Locate the cell with the specified text and output its (x, y) center coordinate. 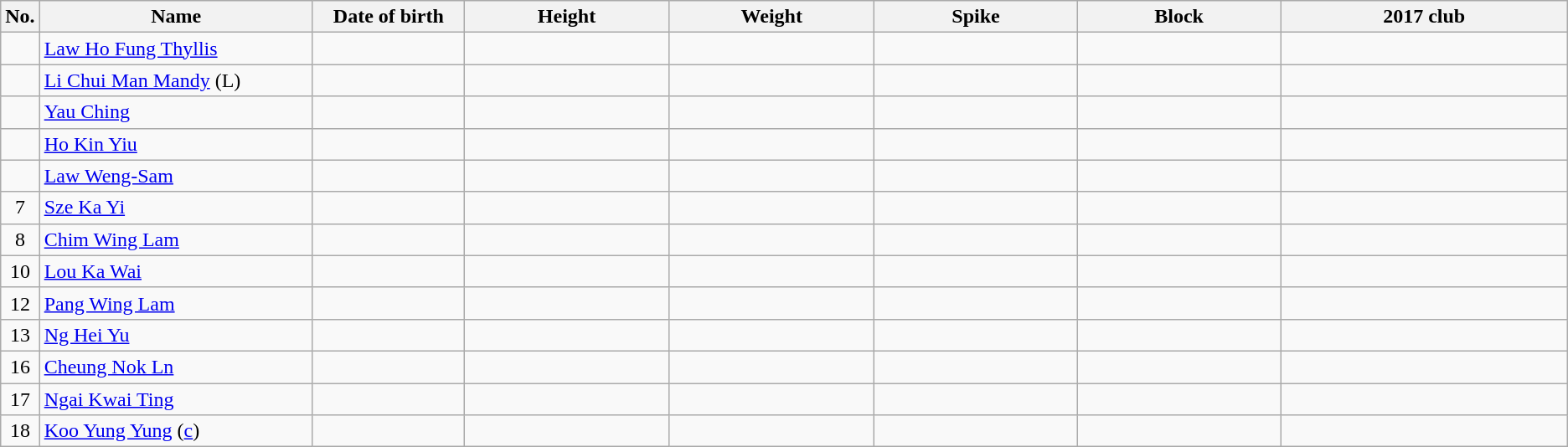
Sze Ka Yi (176, 208)
17 (20, 399)
Spike (977, 17)
Koo Yung Yung (c) (176, 431)
Height (566, 17)
2017 club (1424, 17)
Li Chui Man Mandy (L) (176, 80)
Date of birth (389, 17)
Ng Hei Yu (176, 335)
7 (20, 208)
Name (176, 17)
8 (20, 239)
18 (20, 431)
Chim Wing Lam (176, 239)
Law Weng-Sam (176, 176)
Block (1179, 17)
Pang Wing Lam (176, 303)
Ngai Kwai Ting (176, 399)
12 (20, 303)
13 (20, 335)
No. (20, 17)
Ho Kin Yiu (176, 144)
Yau Ching (176, 112)
Weight (772, 17)
Lou Ka Wai (176, 271)
Law Ho Fung Thyllis (176, 49)
16 (20, 367)
10 (20, 271)
Cheung Nok Ln (176, 367)
